Detect which cell encompasses the target text, then output its [x, y] center coordinate. 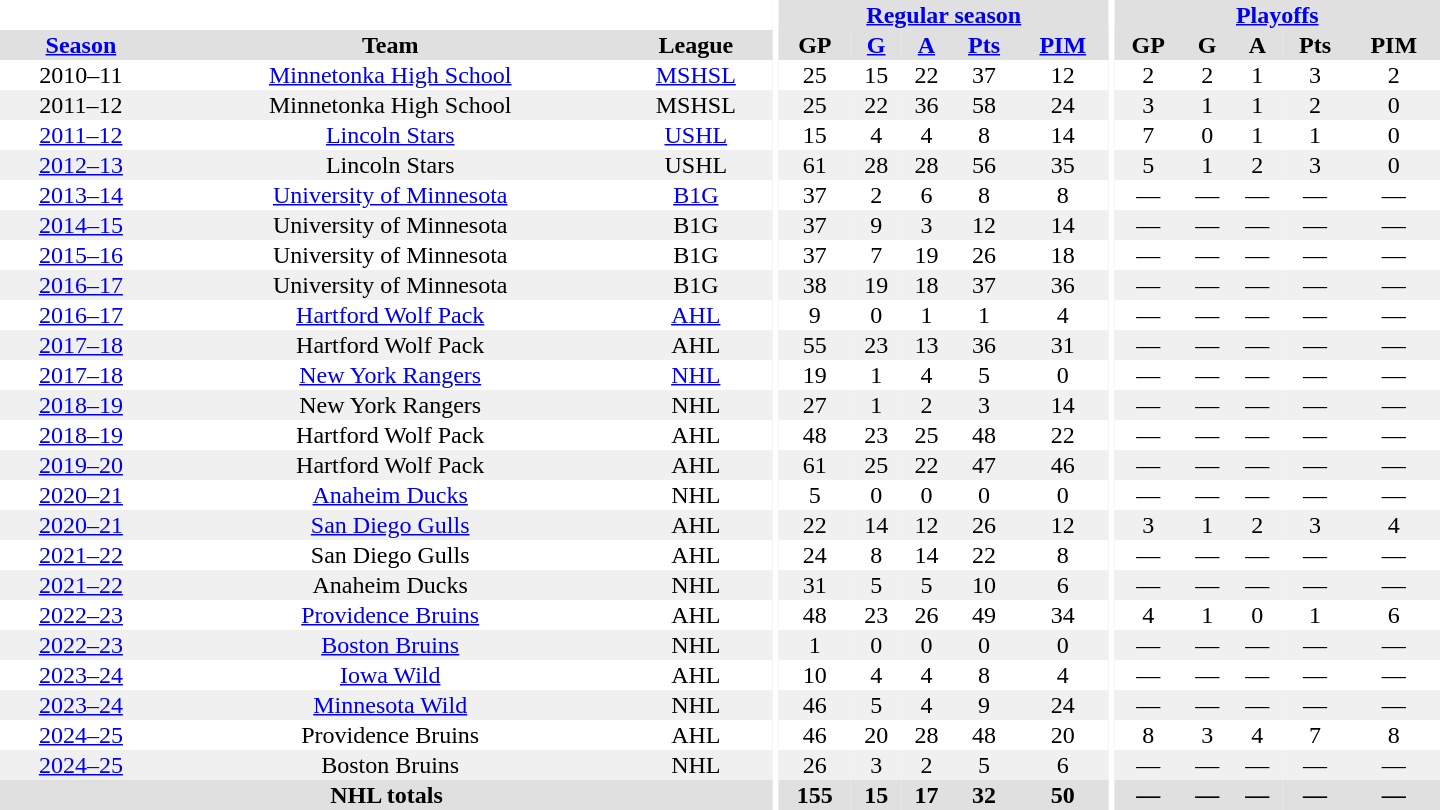
Season [81, 45]
38 [816, 285]
League [696, 45]
56 [984, 165]
2013–14 [81, 195]
13 [926, 345]
17 [926, 795]
34 [1063, 615]
Iowa Wild [390, 675]
49 [984, 615]
Team [390, 45]
35 [1063, 165]
2019–20 [81, 465]
47 [984, 465]
50 [1063, 795]
2010–11 [81, 75]
155 [816, 795]
58 [984, 105]
2012–13 [81, 165]
27 [816, 405]
Playoffs [1277, 15]
Minnesota Wild [390, 705]
Regular season [944, 15]
32 [984, 795]
55 [816, 345]
NHL totals [386, 795]
2015–16 [81, 255]
2014–15 [81, 225]
